For the text-containing cell, return its midpoint in (X, Y) coordinate format. 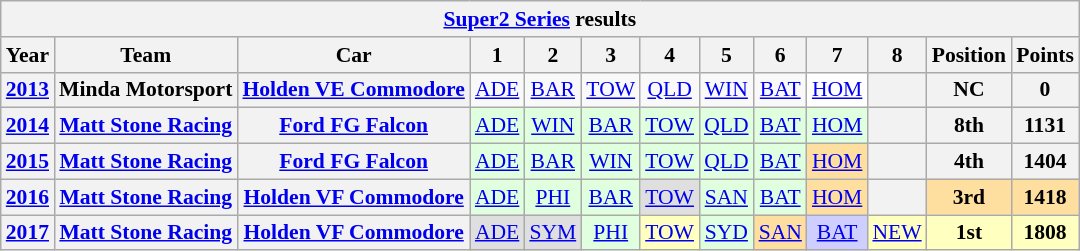
8th (969, 126)
7 (838, 55)
4 (670, 55)
Points (1045, 55)
NC (969, 90)
Car (353, 55)
1418 (1045, 197)
5 (726, 55)
1st (969, 233)
3rd (969, 197)
4th (969, 162)
6 (780, 55)
3 (610, 55)
1 (497, 55)
Team (146, 55)
1131 (1045, 126)
2014 (28, 126)
8 (896, 55)
1808 (1045, 233)
Holden VE Commodore (353, 90)
2 (552, 55)
2016 (28, 197)
Minda Motorsport (146, 90)
0 (1045, 90)
Year (28, 55)
2013 (28, 90)
NEW (896, 233)
2017 (28, 233)
SYD (726, 233)
Super2 Series results (540, 19)
2015 (28, 162)
SYM (552, 233)
1404 (1045, 162)
Position (969, 55)
